Capture the cell that displays the provided text and extract its [x, y] central coordinate. 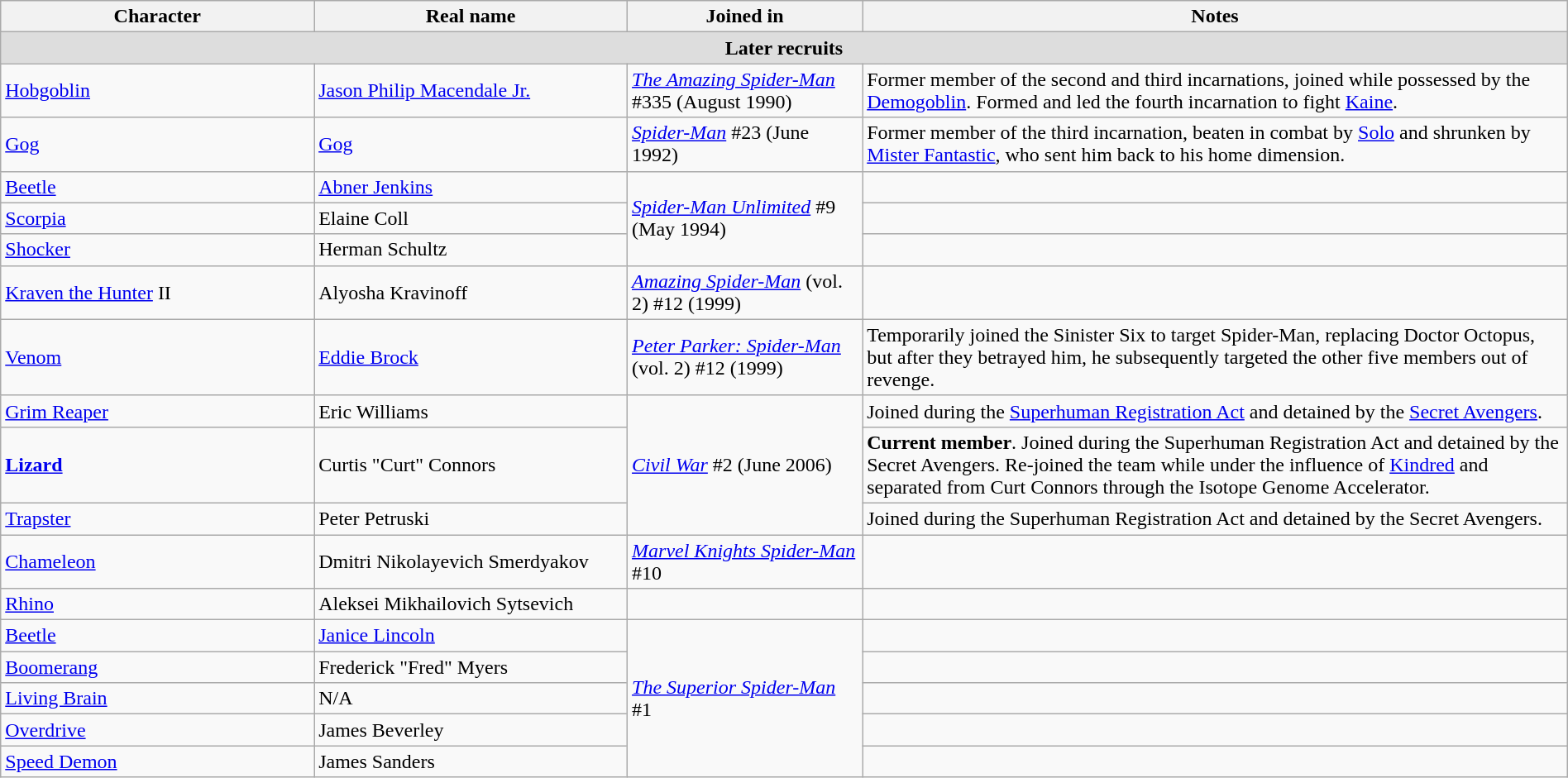
Former member of the third incarnation, beaten in combat by Solo and shrunken by Mister Fantastic, who sent him back to his home dimension. [1216, 144]
James Sanders [471, 761]
Real name [471, 17]
Character [157, 17]
Aleksei Mikhailovich Sytsevich [471, 604]
Chameleon [157, 561]
Rhino [157, 604]
Frederick "Fred" Myers [471, 667]
James Beverley [471, 730]
Jason Philip Macendale Jr. [471, 91]
Civil War #2 (June 2006) [745, 465]
Herman Schultz [471, 250]
Shocker [157, 250]
Dmitri Nikolayevich Smerdyakov [471, 561]
Trapster [157, 518]
Curtis "Curt" Connors [471, 465]
Kraven the Hunter II [157, 293]
Lizard [157, 465]
Marvel Knights Spider-Man #10 [745, 561]
Janice Lincoln [471, 636]
Spider-Man Unlimited #9(May 1994) [745, 218]
The Superior Spider-Man #1 [745, 699]
Alyosha Kravinoff [471, 293]
Living Brain [157, 699]
Notes [1216, 17]
Grim Reaper [157, 411]
Overdrive [157, 730]
Former member of the second and third incarnations, joined while possessed by the Demogoblin. Formed and led the fourth incarnation to fight Kaine. [1216, 91]
Boomerang [157, 667]
Peter Petruski [471, 518]
Abner Jenkins [471, 187]
Venom [157, 357]
Peter Parker: Spider-Man (vol. 2) #12 (1999) [745, 357]
N/A [471, 699]
Scorpia [157, 218]
Elaine Coll [471, 218]
Spider-Man #23 (June 1992) [745, 144]
Hobgoblin [157, 91]
Amazing Spider-Man (vol. 2) #12 (1999) [745, 293]
Eddie Brock [471, 357]
Joined in [745, 17]
Eric Williams [471, 411]
Speed Demon [157, 761]
The Amazing Spider-Man #335 (August 1990) [745, 91]
Later recruits [784, 48]
